Extract the (X, Y) coordinate from the center of the cell holding the provided text.  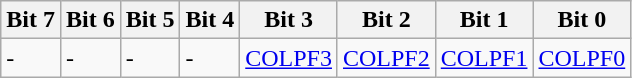
Bit 3 (289, 20)
Bit 5 (150, 20)
COLPF0 (582, 58)
Bit 2 (386, 20)
COLPF2 (386, 58)
COLPF3 (289, 58)
Bit 6 (90, 20)
Bit 0 (582, 20)
COLPF1 (484, 58)
Bit 7 (31, 20)
Bit 4 (210, 20)
Bit 1 (484, 20)
